Determine the [x, y] coordinate at the center of the cell enclosing the given text.  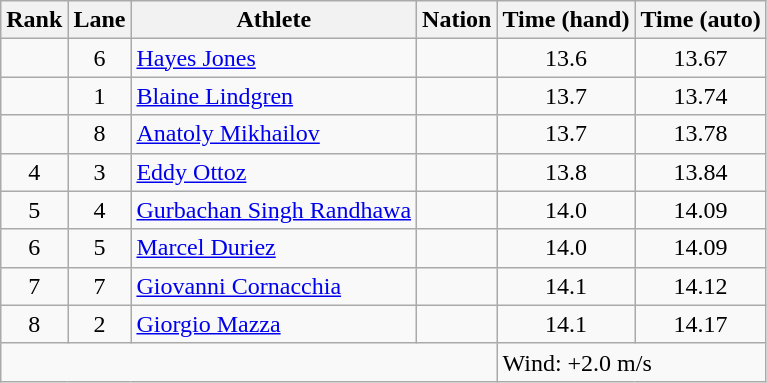
13.84 [700, 172]
Gurbachan Singh Randhawa [274, 210]
13.6 [566, 58]
Rank [34, 20]
Time (hand) [566, 20]
2 [100, 324]
Nation [457, 20]
Blaine Lindgren [274, 96]
Eddy Ottoz [274, 172]
Marcel Duriez [274, 248]
Lane [100, 20]
1 [100, 96]
Athlete [274, 20]
13.78 [700, 134]
13.67 [700, 58]
Time (auto) [700, 20]
Giovanni Cornacchia [274, 286]
Anatoly Mikhailov [274, 134]
Wind: +2.0 m/s [632, 362]
Hayes Jones [274, 58]
14.12 [700, 286]
3 [100, 172]
14.17 [700, 324]
Giorgio Mazza [274, 324]
13.8 [566, 172]
13.74 [700, 96]
